From the cell containing the given text, extract its center point as (x, y) coordinate. 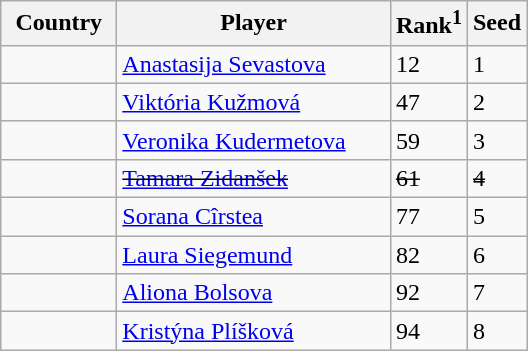
7 (496, 293)
12 (428, 64)
Seed (496, 24)
47 (428, 102)
59 (428, 140)
82 (428, 255)
Veronika Kudermetova (254, 140)
Viktória Kužmová (254, 102)
5 (496, 217)
Tamara Zidanšek (254, 178)
Aliona Bolsova (254, 293)
Player (254, 24)
61 (428, 178)
94 (428, 331)
92 (428, 293)
77 (428, 217)
1 (496, 64)
Kristýna Plíšková (254, 331)
Rank1 (428, 24)
Country (59, 24)
Laura Siegemund (254, 255)
3 (496, 140)
2 (496, 102)
Sorana Cîrstea (254, 217)
6 (496, 255)
Anastasija Sevastova (254, 64)
4 (496, 178)
8 (496, 331)
